Return the (X, Y) coordinate for the center point of the cell that contains the specified text.  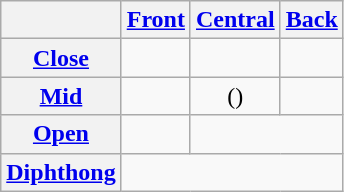
Back (312, 20)
Diphthong (61, 172)
() (235, 96)
Central (235, 20)
Open (61, 134)
Close (61, 58)
Front (156, 20)
Mid (61, 96)
